Provide the [x, y] coordinate of the cell's center where the given text is located.  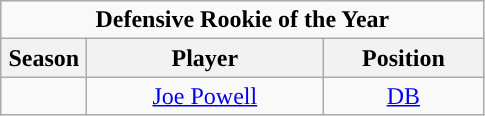
DB [404, 96]
Position [404, 58]
Joe Powell [205, 96]
Defensive Rookie of the Year [242, 20]
Player [205, 58]
Season [44, 58]
